Return the (x, y) coordinate for the center point of the cell that contains the specified text.  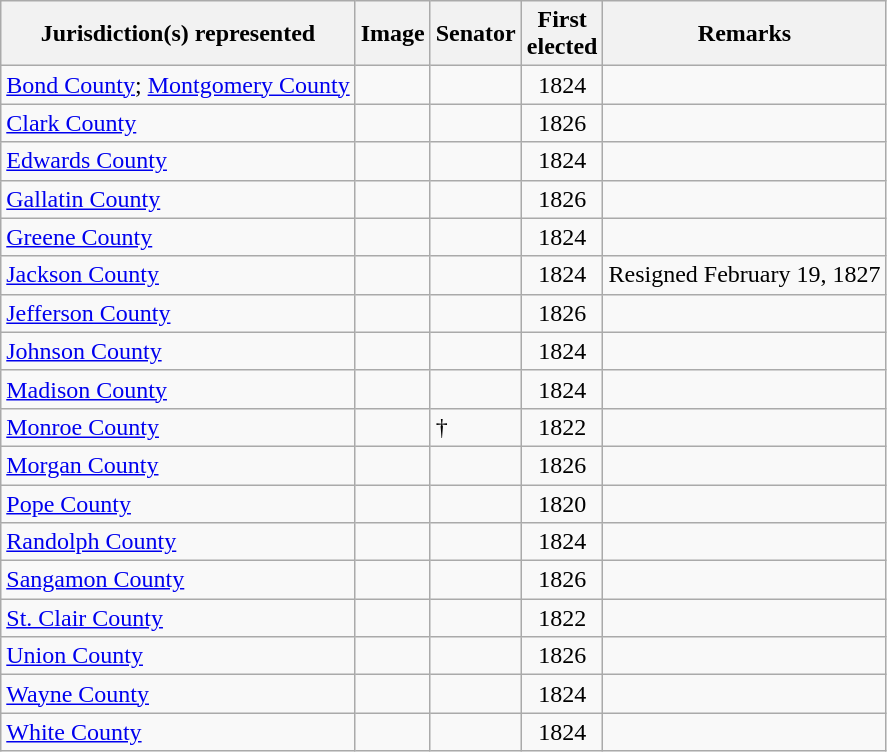
Jefferson County (178, 313)
Pope County (178, 503)
Union County (178, 656)
Madison County (178, 389)
Gallatin County (178, 199)
1820 (562, 503)
Resigned February 19, 1827 (744, 275)
Edwards County (178, 161)
Image (392, 34)
White County (178, 732)
Monroe County (178, 427)
† (476, 427)
St. Clair County (178, 618)
Clark County (178, 123)
Johnson County (178, 351)
Morgan County (178, 465)
Sangamon County (178, 580)
Greene County (178, 237)
Jackson County (178, 275)
Firstelected (562, 34)
Randolph County (178, 542)
Bond County; Montgomery County (178, 85)
Remarks (744, 34)
Jurisdiction(s) represented (178, 34)
Senator (476, 34)
Wayne County (178, 694)
